Scan for the cell matching the given text and deliver its (X, Y) coordinate at center. 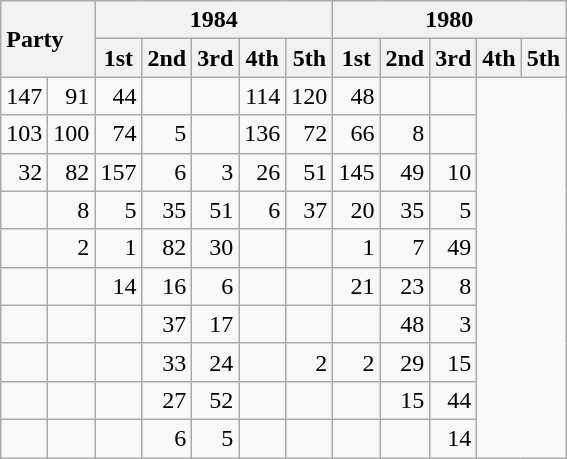
1984 (214, 20)
52 (216, 400)
23 (405, 286)
16 (167, 286)
30 (216, 248)
29 (405, 362)
147 (24, 96)
21 (356, 286)
120 (310, 96)
136 (262, 134)
26 (262, 172)
100 (72, 134)
66 (356, 134)
74 (118, 134)
32 (24, 172)
7 (405, 248)
20 (356, 210)
33 (167, 362)
72 (310, 134)
27 (167, 400)
157 (118, 172)
24 (216, 362)
114 (262, 96)
103 (24, 134)
91 (72, 96)
10 (454, 172)
17 (216, 324)
1980 (450, 20)
145 (356, 172)
Party (48, 39)
